Output the [X, Y] coordinate of the center of the cell containing the given text.  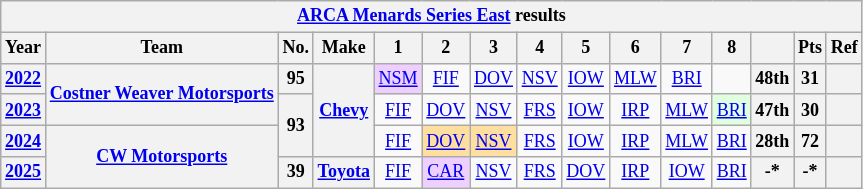
2024 [24, 140]
Make [344, 48]
Year [24, 48]
95 [296, 78]
NSM [398, 78]
2023 [24, 110]
8 [732, 48]
Pts [810, 48]
Toyota [344, 172]
2025 [24, 172]
Team [162, 48]
48th [772, 78]
3 [494, 48]
Ref [844, 48]
CW Motorsports [162, 156]
39 [296, 172]
28th [772, 140]
No. [296, 48]
1 [398, 48]
5 [586, 48]
CAR [446, 172]
72 [810, 140]
47th [772, 110]
4 [540, 48]
Chevy [344, 110]
93 [296, 125]
6 [636, 48]
2 [446, 48]
7 [686, 48]
ARCA Menards Series East results [432, 16]
Costner Weaver Motorsports [162, 94]
30 [810, 110]
31 [810, 78]
2022 [24, 78]
